Identify which cell holds the provided text, then report its (x, y) central coordinate. 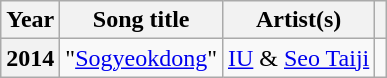
Song title (142, 20)
Artist(s) (298, 20)
Year (30, 20)
2014 (30, 58)
IU & Seo Taiji (298, 58)
"Sogyeokdong" (142, 58)
